Pinpoint the cell where the given text exists, returning its [x, y] midpoint coordinate. 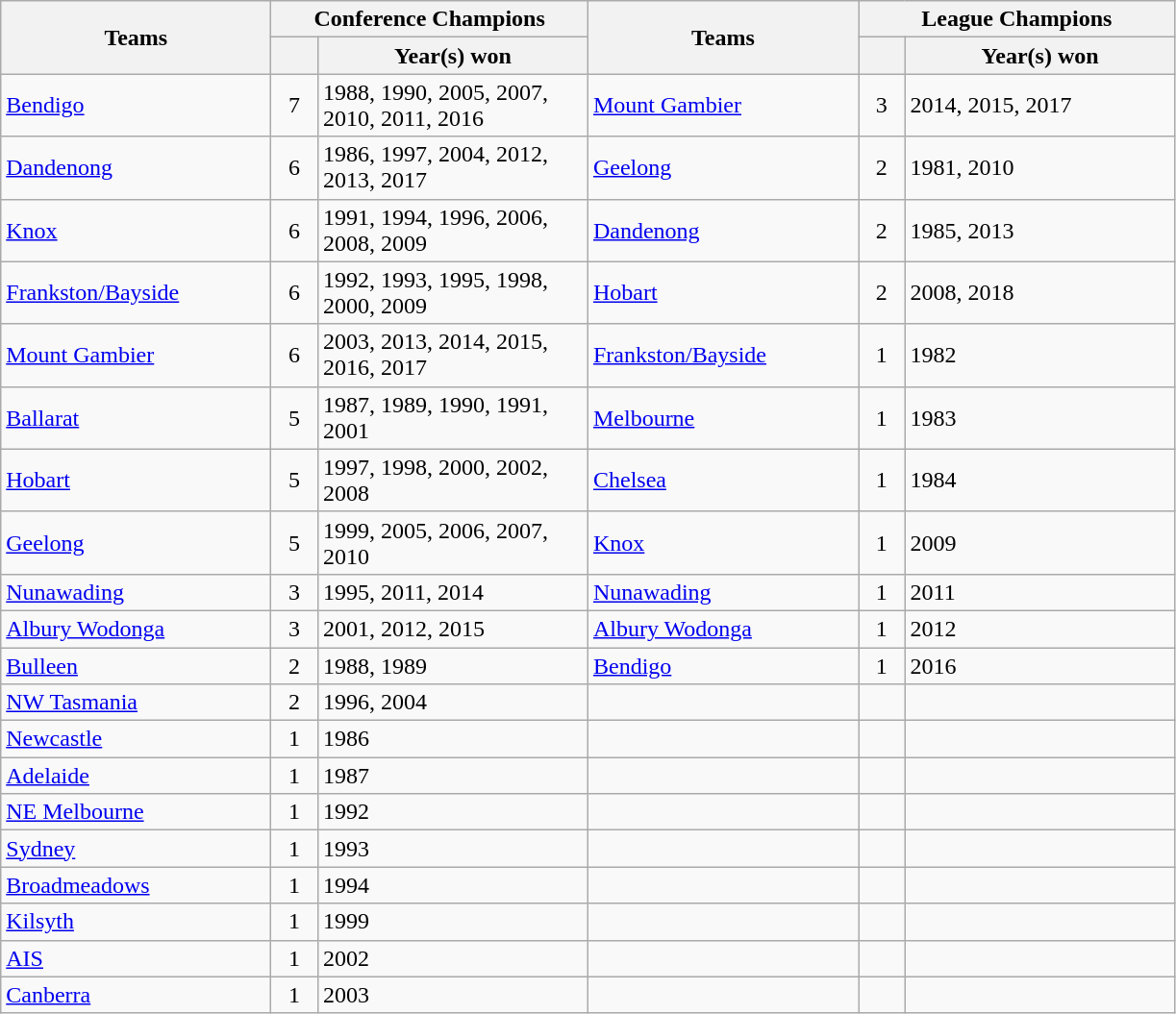
1984 [1040, 481]
7 [294, 106]
1991, 1994, 1996, 2006, 2008, 2009 [452, 231]
2003 [452, 995]
Conference Champions [430, 19]
2008, 2018 [1040, 292]
Broadmeadows [137, 885]
1981, 2010 [1040, 167]
1995, 2011, 2014 [452, 592]
1987 [452, 776]
1983 [1040, 417]
Canberra [137, 995]
NE Melbourne [137, 812]
2016 [1040, 666]
1997, 1998, 2000, 2002, 2008 [452, 481]
AIS [137, 958]
1986 [452, 739]
1999 [452, 922]
1988, 1989 [452, 666]
Bulleen [137, 666]
2002 [452, 958]
Ballarat [137, 417]
2012 [1040, 629]
League Champions [1016, 19]
1987, 1989, 1990, 1991, 2001 [452, 417]
1985, 2013 [1040, 231]
2001, 2012, 2015 [452, 629]
Adelaide [137, 776]
1992 [452, 812]
Melbourne [723, 417]
2011 [1040, 592]
1996, 2004 [452, 703]
1994 [452, 885]
1992, 1993, 1995, 1998, 2000, 2009 [452, 292]
2003, 2013, 2014, 2015, 2016, 2017 [452, 356]
Newcastle [137, 739]
1986, 1997, 2004, 2012, 2013, 2017 [452, 167]
2009 [1040, 542]
Sydney [137, 849]
Chelsea [723, 481]
1988, 1990, 2005, 2007, 2010, 2011, 2016 [452, 106]
1999, 2005, 2006, 2007, 2010 [452, 542]
NW Tasmania [137, 703]
2014, 2015, 2017 [1040, 106]
Kilsyth [137, 922]
1982 [1040, 356]
1993 [452, 849]
